Output the [X, Y] coordinate of the center of the cell containing the given text.  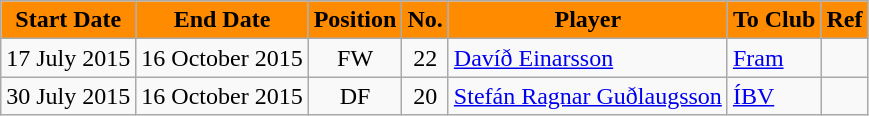
FW [355, 58]
Player [588, 20]
No. [425, 20]
Stefán Ragnar Guðlaugsson [588, 96]
To Club [774, 20]
Davíð Einarsson [588, 58]
DF [355, 96]
30 July 2015 [68, 96]
Ref [844, 20]
Position [355, 20]
End Date [222, 20]
17 July 2015 [68, 58]
ÍBV [774, 96]
Fram [774, 58]
20 [425, 96]
Start Date [68, 20]
22 [425, 58]
